Provide the [X, Y] coordinate of the cell's center where the given text is located.  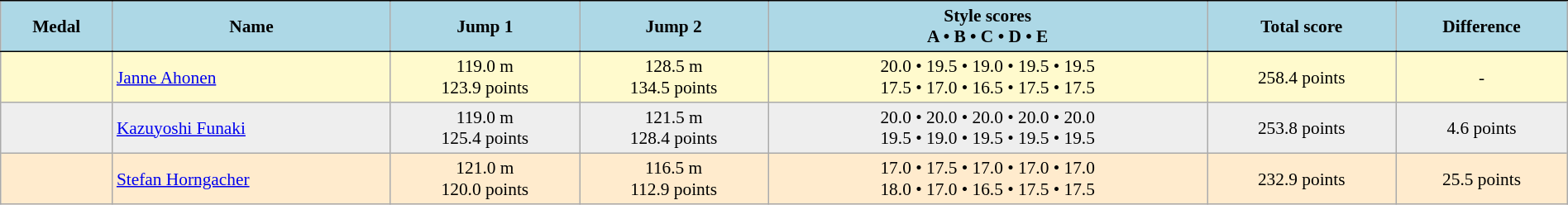
Style scoresA • B • C • D • E [987, 26]
253.8 points [1302, 128]
- [1482, 77]
Stefan Horngacher [251, 179]
4.6 points [1482, 128]
119.0 m123.9 points [485, 77]
116.5 m112.9 points [673, 179]
17.0 • 17.5 • 17.0 • 17.0 • 17.018.0 • 17.0 • 16.5 • 17.5 • 17.5 [987, 179]
20.0 • 19.5 • 19.0 • 19.5 • 19.517.5 • 17.0 • 16.5 • 17.5 • 17.5 [987, 77]
Name [251, 26]
119.0 m125.4 points [485, 128]
Jump 1 [485, 26]
Total score [1302, 26]
258.4 points [1302, 77]
121.0 m120.0 points [485, 179]
128.5 m134.5 points [673, 77]
Jump 2 [673, 26]
Medal [56, 26]
25.5 points [1482, 179]
232.9 points [1302, 179]
Janne Ahonen [251, 77]
Kazuyoshi Funaki [251, 128]
121.5 m128.4 points [673, 128]
Difference [1482, 26]
20.0 • 20.0 • 20.0 • 20.0 • 20.019.5 • 19.0 • 19.5 • 19.5 • 19.5 [987, 128]
